Pinpoint the cell where the given text exists, returning its (X, Y) midpoint coordinate. 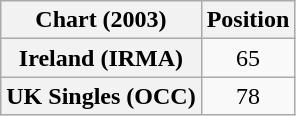
78 (248, 96)
Position (248, 20)
65 (248, 58)
Ireland (IRMA) (101, 58)
Chart (2003) (101, 20)
UK Singles (OCC) (101, 96)
